Locate the cell with the specified text and output its [x, y] center coordinate. 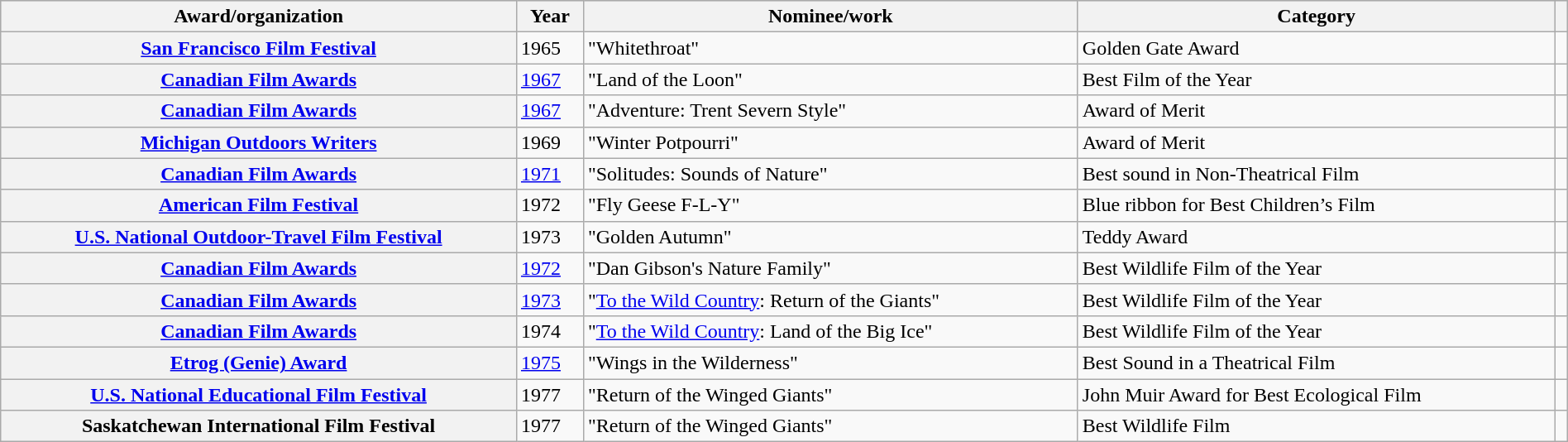
Best sound in Non-Theatrical Film [1317, 174]
Golden Gate Award [1317, 48]
Etrog (Genie) Award [259, 363]
San Francisco Film Festival [259, 48]
Category [1317, 17]
1974 [549, 331]
Best Sound in a Theatrical Film [1317, 363]
"Golden Autumn" [830, 237]
"To the Wild Country: Land of the Big Ice" [830, 331]
1971 [549, 174]
Best Film of the Year [1317, 79]
Teddy Award [1317, 237]
U.S. National Outdoor-Travel Film Festival [259, 237]
"Whitethroat" [830, 48]
Year [549, 17]
"Solitudes: Sounds of Nature" [830, 174]
1965 [549, 48]
"Adventure: Trent Severn Style" [830, 111]
Blue ribbon for Best Children’s Film [1317, 205]
"Winter Potpourri" [830, 142]
Best Wildlife Film [1317, 426]
"To the Wild Country: Return of the Giants" [830, 300]
Saskatchewan International Film Festival [259, 426]
"Land of the Loon" [830, 79]
U.S. National Educational Film Festival [259, 395]
Nominee/work [830, 17]
1969 [549, 142]
Michigan Outdoors Writers [259, 142]
"Dan Gibson's Nature Family" [830, 268]
Award/organization [259, 17]
"Wings in the Wilderness" [830, 363]
John Muir Award for Best Ecological Film [1317, 395]
American Film Festival [259, 205]
1975 [549, 363]
"Fly Geese F-L-Y" [830, 205]
